Detect which cell encompasses the target text, then output its (X, Y) center coordinate. 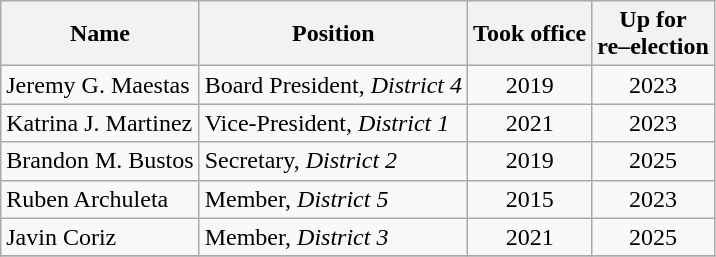
Ruben Archuleta (100, 199)
Member, District 3 (333, 237)
Up forre–election (654, 34)
Position (333, 34)
Katrina J. Martinez (100, 123)
Secretary, District 2 (333, 161)
2015 (530, 199)
Brandon M. Bustos (100, 161)
Member, District 5 (333, 199)
Took office (530, 34)
Javin Coriz (100, 237)
Jeremy G. Maestas (100, 85)
Vice-President, District 1 (333, 123)
Name (100, 34)
Board President, District 4 (333, 85)
